Scan for the cell matching the given text and deliver its (x, y) coordinate at center. 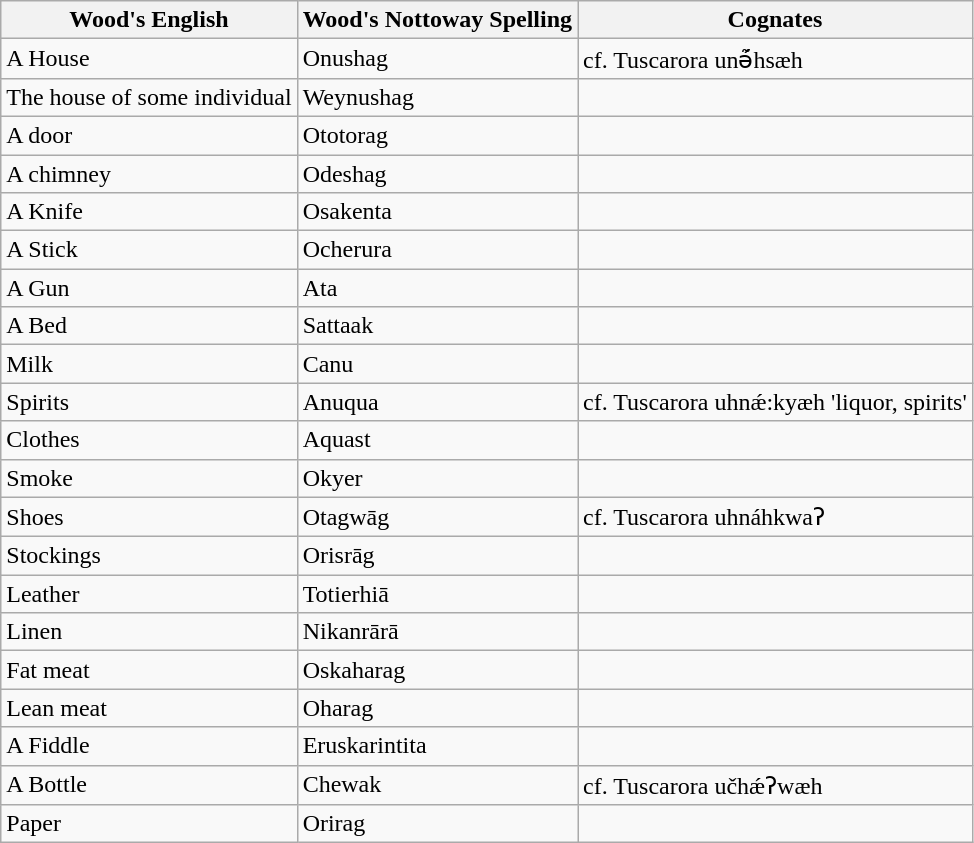
Oharag (437, 708)
A Stick (149, 250)
A Bottle (149, 785)
The house of some individual (149, 97)
A Knife (149, 212)
Ocherura (437, 250)
cf. Tuscarora učhǽʔwæh (776, 785)
A chimney (149, 173)
Okyer (437, 478)
cf. Tuscarora uhnǽ:kyæh 'liquor, spirits' (776, 402)
Canu (437, 364)
Ototorag (437, 135)
Lean meat (149, 708)
Smoke (149, 478)
Onushag (437, 59)
Linen (149, 632)
Sattaak (437, 326)
Paper (149, 824)
Leather (149, 594)
Orisrāg (437, 556)
A House (149, 59)
Odeshag (437, 173)
Stockings (149, 556)
Clothes (149, 440)
Eruskarintita (437, 746)
Chewak (437, 785)
A Fiddle (149, 746)
Cognates (776, 20)
Wood's Nottoway Spelling (437, 20)
Milk (149, 364)
A door (149, 135)
Ata (437, 288)
cf. Tuscarora uhnáhkwaʔ (776, 517)
Weynushag (437, 97)
Nikanrārā (437, 632)
Totierhiā (437, 594)
Anuqua (437, 402)
cf. Tuscarora unə̃́hsæh (776, 59)
Otagwāg (437, 517)
Aquast (437, 440)
Shoes (149, 517)
Osakenta (437, 212)
Oskaharag (437, 670)
A Gun (149, 288)
Spirits (149, 402)
Fat meat (149, 670)
Wood's English (149, 20)
Orirag (437, 824)
A Bed (149, 326)
